Identify which cell holds the provided text, then report its [X, Y] central coordinate. 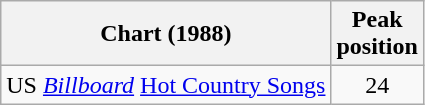
24 [377, 85]
Chart (1988) [166, 34]
Peakposition [377, 34]
US Billboard Hot Country Songs [166, 85]
